Detect which cell encompasses the target text, then output its (x, y) center coordinate. 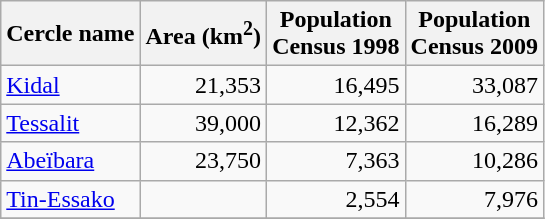
PopulationCensus 2009 (474, 34)
23,750 (204, 161)
7,976 (474, 199)
16,495 (336, 85)
39,000 (204, 123)
16,289 (474, 123)
Abeïbara (70, 161)
2,554 (336, 199)
Kidal (70, 85)
Cercle name (70, 34)
7,363 (336, 161)
Tin-Essako (70, 199)
Tessalit (70, 123)
12,362 (336, 123)
33,087 (474, 85)
21,353 (204, 85)
10,286 (474, 161)
PopulationCensus 1998 (336, 34)
Area (km2) (204, 34)
